For the text-containing cell, return its midpoint in [x, y] coordinate format. 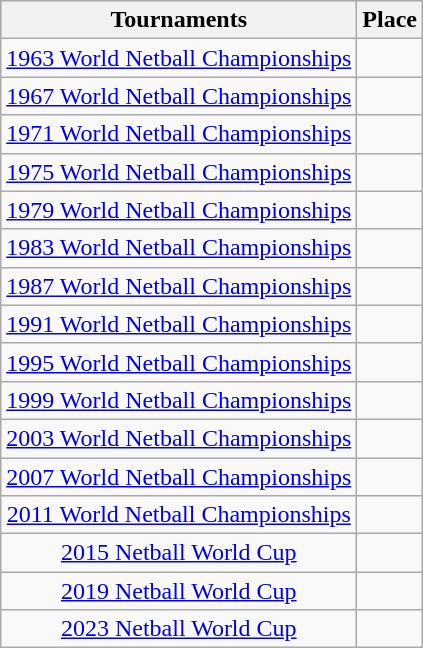
Tournaments [179, 20]
2007 World Netball Championships [179, 477]
1975 World Netball Championships [179, 172]
1991 World Netball Championships [179, 324]
1983 World Netball Championships [179, 248]
1967 World Netball Championships [179, 96]
1995 World Netball Championships [179, 362]
1971 World Netball Championships [179, 134]
1999 World Netball Championships [179, 400]
2003 World Netball Championships [179, 438]
2023 Netball World Cup [179, 629]
1963 World Netball Championships [179, 58]
2011 World Netball Championships [179, 515]
Place [390, 20]
2015 Netball World Cup [179, 553]
2019 Netball World Cup [179, 591]
1987 World Netball Championships [179, 286]
1979 World Netball Championships [179, 210]
